Capture the cell that displays the provided text and extract its (X, Y) central coordinate. 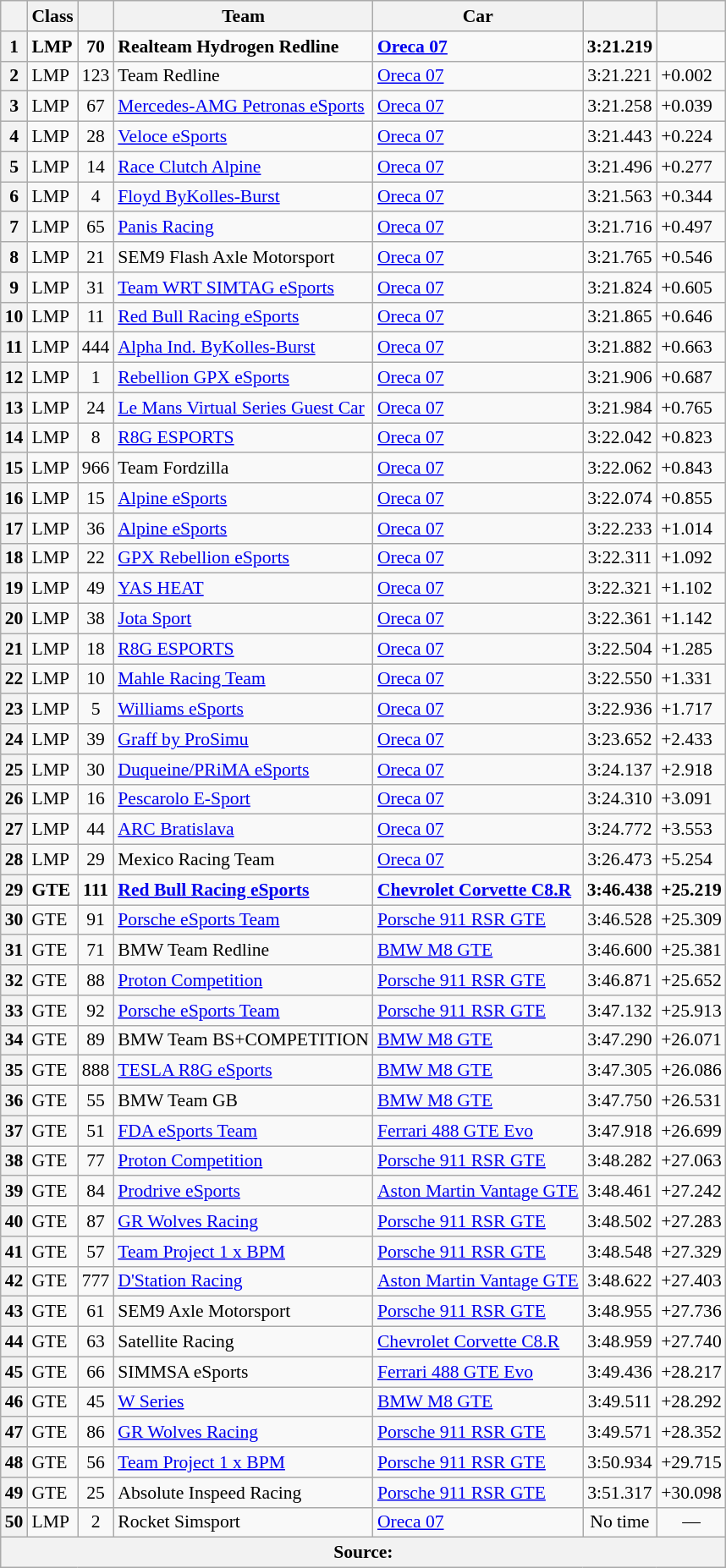
+0.843 (691, 469)
3:21.882 (619, 348)
FDA eSports Team (244, 1131)
+27.736 (691, 1312)
3:21.716 (619, 228)
86 (96, 1433)
3:21.865 (619, 317)
3:49.511 (619, 1402)
+0.663 (691, 348)
3:50.934 (619, 1462)
3:22.311 (619, 558)
BMW Team Redline (244, 951)
3:22.233 (619, 529)
+25.913 (691, 1011)
3:48.282 (619, 1161)
+27.063 (691, 1161)
37 (14, 1131)
3:26.473 (619, 860)
3:22.042 (619, 438)
19 (14, 589)
+0.224 (691, 137)
3:21.221 (619, 76)
47 (14, 1433)
40 (14, 1221)
3:48.548 (619, 1252)
+1.285 (691, 649)
34 (14, 1040)
3:21.219 (619, 47)
26 (14, 799)
88 (96, 980)
Realteam Hydrogen Redline (244, 47)
48 (14, 1462)
89 (96, 1040)
+0.687 (691, 378)
71 (96, 951)
6 (14, 197)
+0.497 (691, 228)
Mercedes-AMG Petronas eSports (244, 107)
444 (96, 348)
Jota Sport (244, 619)
GPX Rebellion eSports (244, 558)
42 (14, 1281)
87 (96, 1221)
+26.071 (691, 1040)
+3.091 (691, 799)
17 (14, 529)
56 (96, 1462)
63 (96, 1342)
Le Mans Virtual Series Guest Car (244, 408)
+25.219 (691, 890)
3:46.438 (619, 890)
+26.531 (691, 1101)
7 (14, 228)
Mexico Racing Team (244, 860)
+0.646 (691, 317)
3:48.461 (619, 1192)
Veloce eSports (244, 137)
No time (619, 1522)
12 (14, 378)
27 (14, 830)
Alpha Ind. ByKolles-Burst (244, 348)
3:21.824 (619, 288)
+0.823 (691, 438)
3:22.504 (619, 649)
3:21.906 (619, 378)
SIMMSA eSports (244, 1372)
+27.740 (691, 1342)
+27.403 (691, 1281)
+0.039 (691, 107)
111 (96, 890)
91 (96, 920)
3:46.600 (619, 951)
+1.102 (691, 589)
3:48.955 (619, 1312)
3:47.750 (619, 1101)
+26.086 (691, 1071)
3:24.772 (619, 830)
46 (14, 1402)
+2.433 (691, 739)
3:24.310 (619, 799)
3:49.571 (619, 1433)
20 (14, 619)
+1.717 (691, 710)
+3.553 (691, 830)
3:22.361 (619, 619)
BMW Team BS+COMPETITION (244, 1040)
Rebellion GPX eSports (244, 378)
84 (96, 1192)
3:48.959 (619, 1342)
3:46.871 (619, 980)
+29.715 (691, 1462)
+1.331 (691, 679)
Source: (364, 1553)
3:21.563 (619, 197)
3:22.936 (619, 710)
888 (96, 1071)
3:24.137 (619, 770)
+0.546 (691, 257)
ARC Bratislava (244, 830)
YAS HEAT (244, 589)
+28.352 (691, 1433)
3:21.258 (619, 107)
+30.098 (691, 1493)
3:47.305 (619, 1071)
13 (14, 408)
Williams eSports (244, 710)
Graff by ProSimu (244, 739)
66 (96, 1372)
3:47.132 (619, 1011)
3:22.550 (619, 679)
+28.217 (691, 1372)
3:23.652 (619, 739)
+2.918 (691, 770)
+25.652 (691, 980)
— (691, 1522)
Team Fordzilla (244, 469)
Prodrive eSports (244, 1192)
SEM9 Axle Motorsport (244, 1312)
61 (96, 1312)
3:21.443 (619, 137)
+1.142 (691, 619)
57 (96, 1252)
50 (14, 1522)
3:22.062 (619, 469)
Race Clutch Alpine (244, 167)
35 (14, 1071)
+0.277 (691, 167)
3:49.436 (619, 1372)
TESLA R8G eSports (244, 1071)
+0.605 (691, 288)
3:22.074 (619, 498)
Duqueine/PRiMA eSports (244, 770)
D'Station Racing (244, 1281)
Team (244, 16)
Panis Racing (244, 228)
Satellite Racing (244, 1342)
70 (96, 47)
966 (96, 469)
+27.242 (691, 1192)
123 (96, 76)
Team Redline (244, 76)
777 (96, 1281)
Team WRT SIMTAG eSports (244, 288)
+26.699 (691, 1131)
Pescarolo E-Sport (244, 799)
+5.254 (691, 860)
41 (14, 1252)
32 (14, 980)
Car (478, 16)
+0.344 (691, 197)
Mahle Racing Team (244, 679)
+25.309 (691, 920)
3:21.984 (619, 408)
+1.014 (691, 529)
Absolute Inspeed Racing (244, 1493)
23 (14, 710)
3:47.918 (619, 1131)
+28.292 (691, 1402)
+0.855 (691, 498)
+25.381 (691, 951)
SEM9 Flash Axle Motorsport (244, 257)
+0.765 (691, 408)
Class (52, 16)
BMW Team GB (244, 1101)
3:48.622 (619, 1281)
3:21.765 (619, 257)
92 (96, 1011)
3:21.496 (619, 167)
Floyd ByKolles-Burst (244, 197)
33 (14, 1011)
3:46.528 (619, 920)
+27.329 (691, 1252)
67 (96, 107)
9 (14, 288)
3:47.290 (619, 1040)
3 (14, 107)
+1.092 (691, 558)
55 (96, 1101)
W Series (244, 1402)
65 (96, 228)
Rocket Simsport (244, 1522)
51 (96, 1131)
43 (14, 1312)
+27.283 (691, 1221)
+0.002 (691, 76)
3:48.502 (619, 1221)
3:22.321 (619, 589)
3:51.317 (619, 1493)
77 (96, 1161)
